Scan for the cell matching the given text and deliver its [x, y] coordinate at center. 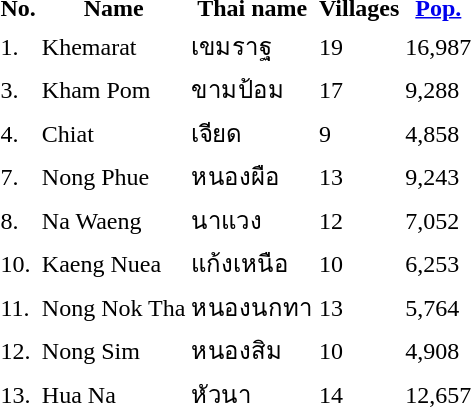
หนองนกทา [252, 307]
12 [358, 220]
Na Waeng [114, 220]
หนองผือ [252, 176]
ขามป้อม [252, 90]
แก้งเหนือ [252, 264]
Nong Sim [114, 350]
นาแวง [252, 220]
Kaeng Nuea [114, 264]
เขมราฐ [252, 46]
Khemarat [114, 46]
Chiat [114, 133]
19 [358, 46]
17 [358, 90]
9 [358, 133]
เจียด [252, 133]
หนองสิม [252, 350]
Nong Phue [114, 176]
Nong Nok Tha [114, 307]
Kham Pom [114, 90]
